Locate the cell with the specified text and output its [X, Y] center coordinate. 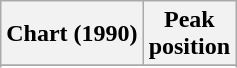
Chart (1990) [72, 34]
Peakposition [189, 34]
